Output the [X, Y] coordinate of the center of the cell containing the given text.  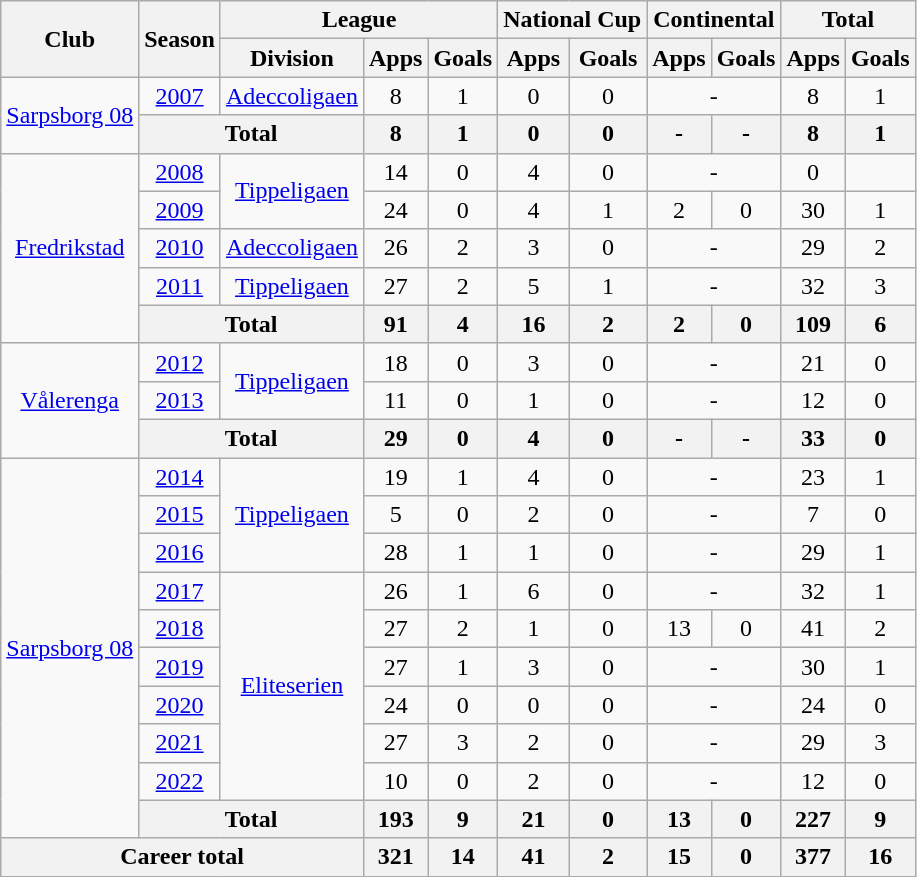
11 [395, 400]
Season [180, 39]
Fredrikstad [70, 248]
91 [395, 324]
28 [395, 553]
2017 [180, 591]
377 [813, 857]
2008 [180, 172]
2009 [180, 210]
Vålerenga [70, 400]
2021 [180, 743]
2018 [180, 629]
2013 [180, 400]
Club [70, 39]
2012 [180, 362]
2020 [180, 705]
18 [395, 362]
Career total [182, 857]
National Cup [572, 20]
23 [813, 477]
2014 [180, 477]
2015 [180, 515]
109 [813, 324]
2022 [180, 781]
2016 [180, 553]
League [358, 20]
2007 [180, 96]
321 [395, 857]
15 [679, 857]
19 [395, 477]
2019 [180, 667]
33 [813, 438]
Continental [714, 20]
7 [813, 515]
193 [395, 819]
227 [813, 819]
Eliteserien [292, 686]
10 [395, 781]
Division [292, 58]
2010 [180, 248]
2011 [180, 286]
